From the cell containing the given text, extract its center point as [X, Y] coordinate. 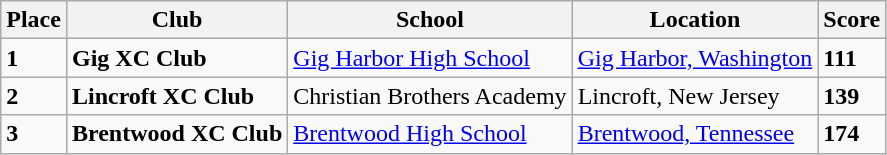
Brentwood XC Club [176, 134]
Brentwood, Tennessee [695, 134]
2 [34, 96]
Gig XC Club [176, 58]
111 [852, 58]
Gig Harbor High School [430, 58]
Gig Harbor, Washington [695, 58]
Lincroft, New Jersey [695, 96]
School [430, 20]
Lincroft XC Club [176, 96]
Place [34, 20]
Club [176, 20]
139 [852, 96]
1 [34, 58]
Location [695, 20]
Brentwood High School [430, 134]
174 [852, 134]
Christian Brothers Academy [430, 96]
3 [34, 134]
Score [852, 20]
